Capture the cell that displays the provided text and extract its [x, y] central coordinate. 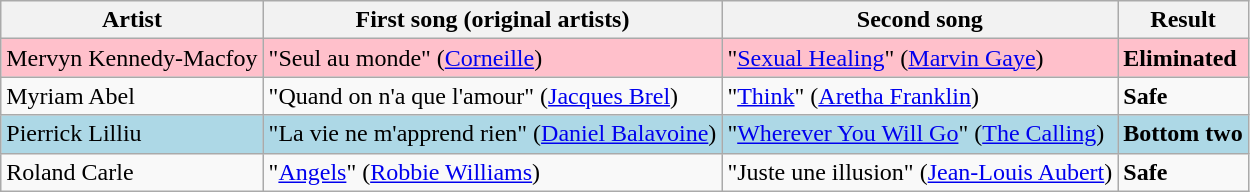
Artist [132, 20]
Pierrick Lilliu [132, 134]
"La vie ne m'apprend rien" (Daniel Balavoine) [492, 134]
"Juste une illusion" (Jean-Louis Aubert) [920, 172]
"Think" (Aretha Franklin) [920, 96]
Roland Carle [132, 172]
Eliminated [1183, 58]
Myriam Abel [132, 96]
"Sexual Healing" (Marvin Gaye) [920, 58]
Bottom two [1183, 134]
Mervyn Kennedy-Macfoy [132, 58]
Second song [920, 20]
"Angels" (Robbie Williams) [492, 172]
"Wherever You Will Go" (The Calling) [920, 134]
First song (original artists) [492, 20]
"Seul au monde" (Corneille) [492, 58]
"Quand on n'a que l'amour" (Jacques Brel) [492, 96]
Result [1183, 20]
